Search for the cell housing the specified text and yield its [X, Y] center coordinate. 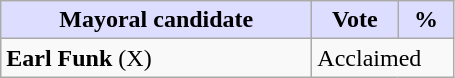
Acclaimed [383, 58]
% [426, 20]
Earl Funk (X) [156, 58]
Mayoral candidate [156, 20]
Vote [355, 20]
